Extract the [X, Y] coordinate from the center of the cell holding the provided text.  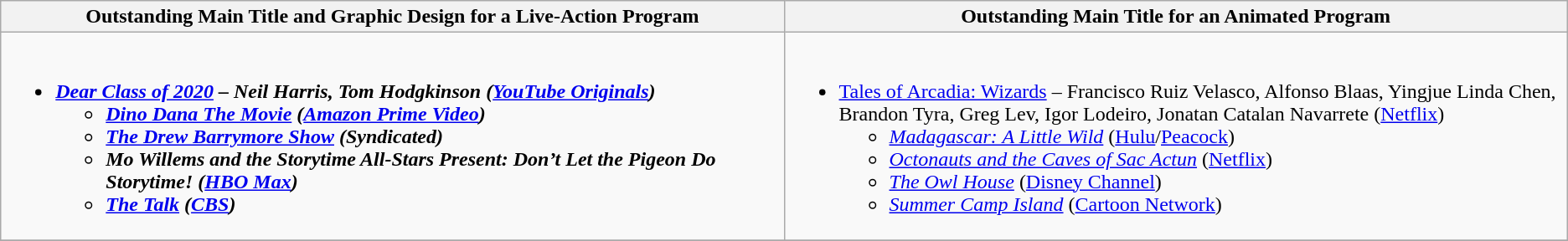
Outstanding Main Title for an Animated Program [1176, 17]
Outstanding Main Title and Graphic Design for a Live-Action Program [392, 17]
